Capture the cell that displays the provided text and extract its (X, Y) central coordinate. 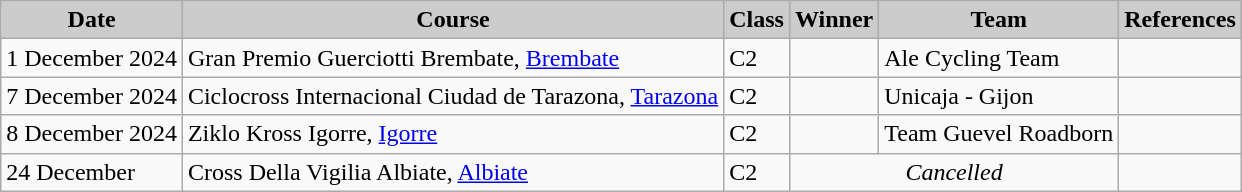
References (1180, 20)
7 December 2024 (92, 96)
1 December 2024 (92, 58)
Cancelled (954, 172)
Team (999, 20)
Cross Della Vigilia Albiate, Albiate (452, 172)
Unicaja - Gijon (999, 96)
Course (452, 20)
Ziklo Kross Igorre, Igorre (452, 134)
Gran Premio Guerciotti Brembate, Brembate (452, 58)
Date (92, 20)
Team Guevel Roadborn (999, 134)
Winner (834, 20)
24 December (92, 172)
Ciclocross Internacional Ciudad de Tarazona, Tarazona (452, 96)
8 December 2024 (92, 134)
Ale Cycling Team (999, 58)
Class (757, 20)
